Return the (X, Y) coordinate for the center point of the cell that contains the specified text.  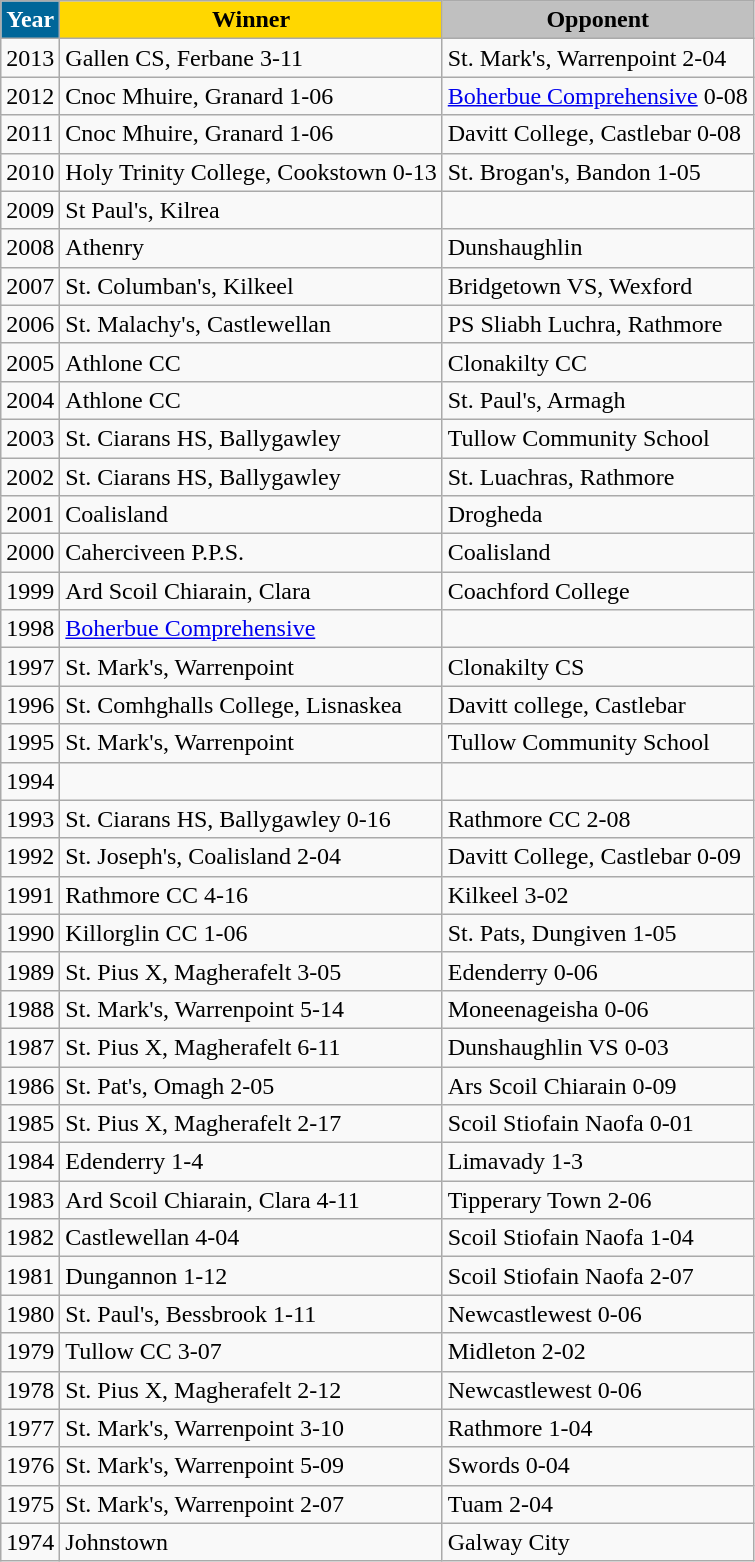
Scoil Stiofain Naofa 0-01 (598, 1124)
1977 (30, 1428)
Limavady 1-3 (598, 1162)
Boherbue Comprehensive (251, 629)
2009 (30, 210)
St. Luachras, Rathmore (598, 477)
2012 (30, 96)
Tullow CC 3-07 (251, 1352)
Winner (251, 20)
2011 (30, 134)
St. Joseph's, Coalisland 2-04 (251, 857)
St. Brogan's, Bandon 1-05 (598, 172)
St. Mark's, Warrenpoint 3-10 (251, 1428)
Scoil Stiofain Naofa 2-07 (598, 1276)
St. Mark's, Warrenpoint 2-04 (598, 58)
Tipperary Town 2-06 (598, 1200)
1982 (30, 1238)
Ard Scoil Chiarain, Clara 4-11 (251, 1200)
2013 (30, 58)
Davitt College, Castlebar 0-08 (598, 134)
St. Mark's, Warrenpoint 5-09 (251, 1466)
1980 (30, 1314)
Scoil Stiofain Naofa 1-04 (598, 1238)
Moneenageisha 0-06 (598, 1009)
St. Paul's, Bessbrook 1-11 (251, 1314)
1997 (30, 667)
1985 (30, 1124)
Davitt College, Castlebar 0-09 (598, 857)
1993 (30, 819)
Bridgetown VS, Wexford (598, 286)
Swords 0-04 (598, 1466)
Coachford College (598, 591)
2002 (30, 477)
2004 (30, 400)
1992 (30, 857)
Castlewellan 4-04 (251, 1238)
St. Ciarans HS, Ballygawley 0-16 (251, 819)
Clonakilty CS (598, 667)
1976 (30, 1466)
Holy Trinity College, Cookstown 0-13 (251, 172)
St. Mark's, Warrenpoint 5-14 (251, 1009)
2001 (30, 515)
Dungannon 1-12 (251, 1276)
1983 (30, 1200)
1996 (30, 705)
St Paul's, Kilrea (251, 210)
Galway City (598, 1542)
St. Columban's, Kilkeel (251, 286)
Ars Scoil Chiarain 0-09 (598, 1085)
St. Mark's, Warrenpoint 2-07 (251, 1504)
1988 (30, 1009)
1989 (30, 971)
1986 (30, 1085)
Clonakilty CC (598, 362)
St. Malachy's, Castlewellan (251, 324)
St. Pius X, Magherafelt 6-11 (251, 1047)
Athenry (251, 248)
Year (30, 20)
Kilkeel 3-02 (598, 895)
Killorglin CC 1-06 (251, 933)
St. Comhghalls College, Lisnaskea (251, 705)
St. Pius X, Magherafelt 2-12 (251, 1390)
St. Paul's, Armagh (598, 400)
St. Pius X, Magherafelt 3-05 (251, 971)
PS Sliabh Luchra, Rathmore (598, 324)
St. Pats, Dungiven 1-05 (598, 933)
2005 (30, 362)
St. Pat's, Omagh 2-05 (251, 1085)
Gallen CS, Ferbane 3-11 (251, 58)
Johnstown (251, 1542)
1995 (30, 743)
1984 (30, 1162)
1994 (30, 781)
2010 (30, 172)
Caherciveen P.P.S. (251, 553)
Boherbue Comprehensive 0-08 (598, 96)
Edenderry 0-06 (598, 971)
Midleton 2-02 (598, 1352)
2003 (30, 438)
2008 (30, 248)
Tuam 2-04 (598, 1504)
Davitt college, Castlebar (598, 705)
2000 (30, 553)
Drogheda (598, 515)
1981 (30, 1276)
1991 (30, 895)
1999 (30, 591)
Dunshaughlin VS 0-03 (598, 1047)
Ard Scoil Chiarain, Clara (251, 591)
Edenderry 1-4 (251, 1162)
1975 (30, 1504)
2006 (30, 324)
St. Pius X, Magherafelt 2-17 (251, 1124)
Rathmore 1-04 (598, 1428)
Opponent (598, 20)
1974 (30, 1542)
1978 (30, 1390)
Dunshaughlin (598, 248)
Rathmore CC 4-16 (251, 895)
1987 (30, 1047)
1990 (30, 933)
Rathmore CC 2-08 (598, 819)
1979 (30, 1352)
2007 (30, 286)
1998 (30, 629)
